Detect which cell encompasses the target text, then output its [X, Y] center coordinate. 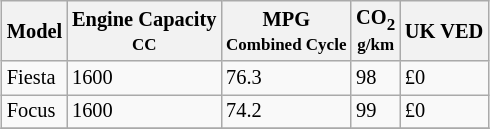
MPGCombined Cycle [286, 31]
Fiesta [34, 78]
UK VED [444, 31]
CO2g/km [376, 31]
Engine CapacityCC [144, 31]
Model [34, 31]
Focus [34, 112]
98 [376, 78]
99 [376, 112]
76.3 [286, 78]
74.2 [286, 112]
